Provide the (X, Y) coordinate of the cell's center where the given text is located.  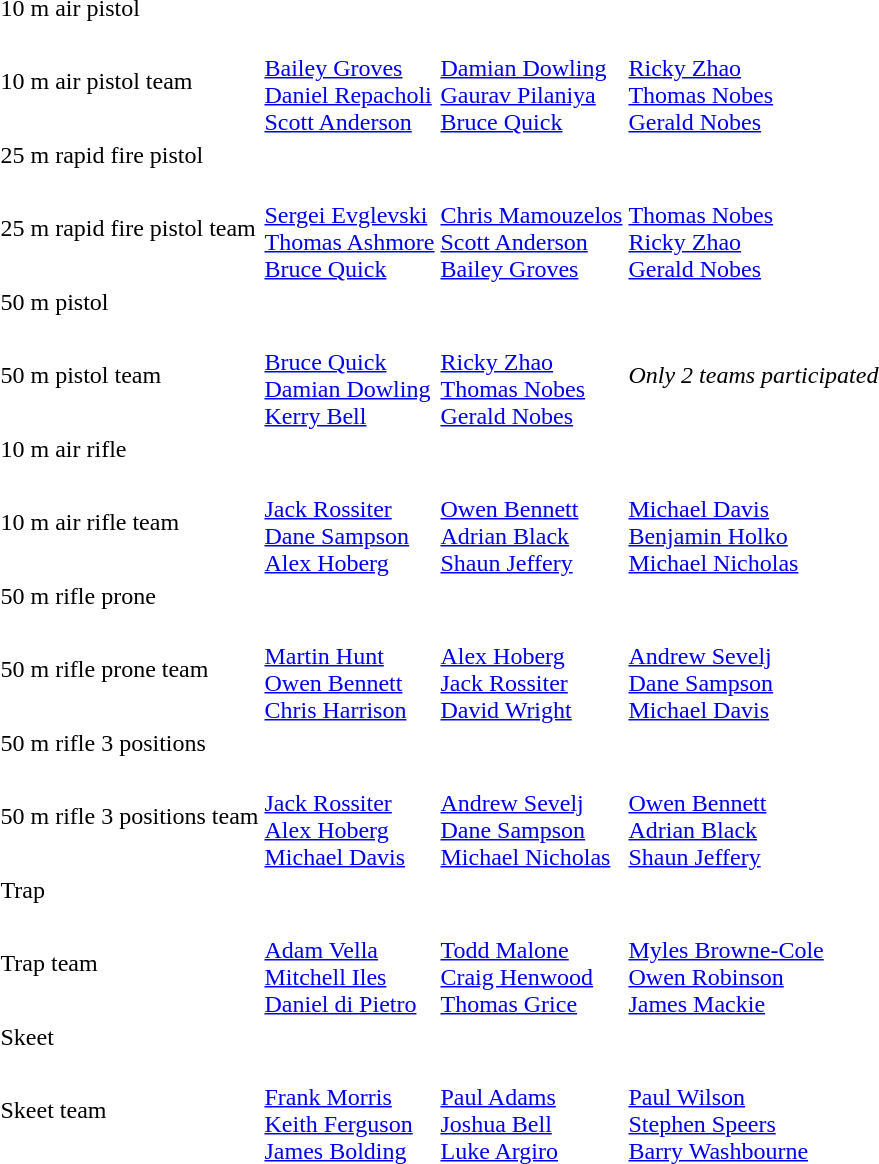
Martin HuntOwen BennettChris Harrison (350, 670)
Owen BennettAdrian BlackShaun Jeffery (532, 522)
Jack RossiterDane SampsonAlex Hoberg (350, 522)
Alex HobergJack RossiterDavid Wright (532, 670)
Damian DowlingGaurav PilaniyaBruce Quick (532, 82)
Chris MamouzelosScott AndersonBailey Groves (532, 228)
Ricky ZhaoThomas NobesGerald Nobes (532, 376)
Bruce QuickDamian DowlingKerry Bell (350, 376)
Todd MaloneCraig HenwoodThomas Grice (532, 964)
Sergei EvglevskiThomas AshmoreBruce Quick (350, 228)
Bailey GrovesDaniel RepacholiScott Anderson (350, 82)
Andrew SeveljDane SampsonMichael Nicholas (532, 816)
Adam VellaMitchell IlesDaniel di Pietro (350, 964)
Jack RossiterAlex HobergMichael Davis (350, 816)
